Output the [x, y] coordinate of the center of the cell containing the given text.  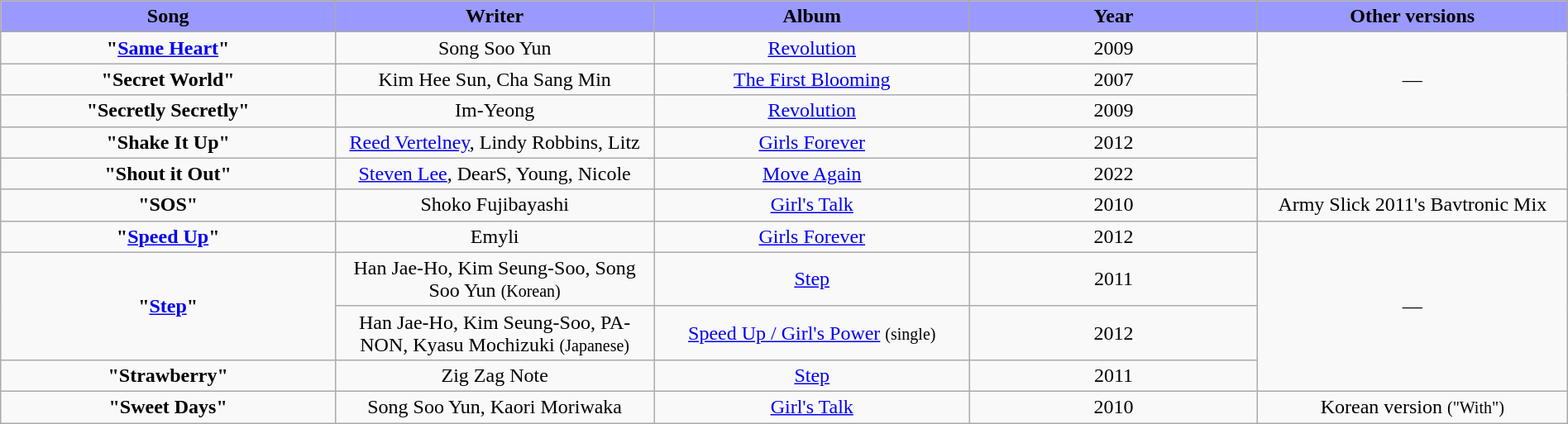
Song Soo Yun, Kaori Moriwaka [495, 407]
The First Blooming [812, 79]
"Sweet Days" [169, 407]
Im-Yeong [495, 111]
Other versions [1413, 17]
Steven Lee, DearS, Young, Nicole [495, 174]
Emyli [495, 236]
Speed Up / Girl's Power (single) [812, 332]
"Secret World" [169, 79]
Zig Zag Note [495, 375]
Han Jae-Ho, Kim Seung-Soo, PA-NON, Kyasu Mochizuki (Japanese) [495, 332]
Kim Hee Sun, Cha Sang Min [495, 79]
Army Slick 2011's Bavtronic Mix [1413, 205]
"Strawberry" [169, 375]
Album [812, 17]
"SOS" [169, 205]
2007 [1113, 79]
"Speed Up" [169, 236]
2022 [1113, 174]
Song [169, 17]
Song Soo Yun [495, 48]
Writer [495, 17]
Korean version ("With") [1413, 407]
Shoko Fujibayashi [495, 205]
Reed Vertelney, Lindy Robbins, Litz [495, 142]
"Same Heart" [169, 48]
"Step" [169, 306]
Year [1113, 17]
Move Again [812, 174]
Han Jae-Ho, Kim Seung-Soo, Song Soo Yun (Korean) [495, 279]
"Shake It Up" [169, 142]
"Shout it Out" [169, 174]
"Secretly Secretly" [169, 111]
